Capture the cell that displays the provided text and extract its [X, Y] central coordinate. 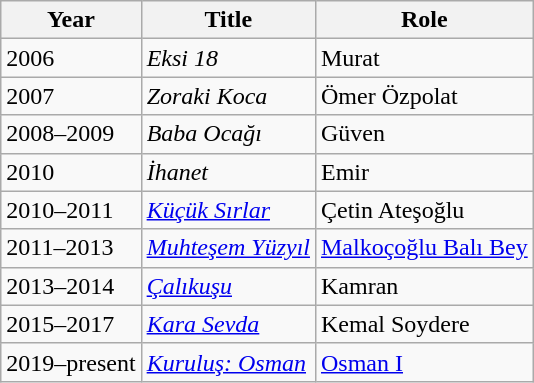
2010 [71, 172]
2013–2014 [71, 286]
2015–2017 [71, 324]
İhanet [228, 172]
Güven [424, 134]
Küçük Sırlar [228, 210]
Osman I [424, 362]
Kamran [424, 286]
Kuruluş: Osman [228, 362]
Malkoçoğlu Balı Bey [424, 248]
Year [71, 20]
Ömer Özpolat [424, 96]
Murat [424, 58]
Role [424, 20]
2019–present [71, 362]
Emir [424, 172]
Title [228, 20]
Zoraki Koca [228, 96]
Kemal Soydere [424, 324]
Çetin Ateşoğlu [424, 210]
Çalıkuşu [228, 286]
2010–2011 [71, 210]
Kara Sevda [228, 324]
Eksi 18 [228, 58]
Muhteşem Yüzyıl [228, 248]
2011–2013 [71, 248]
2008–2009 [71, 134]
2006 [71, 58]
Baba Ocağı [228, 134]
2007 [71, 96]
